Extract the (X, Y) coordinate from the center of the cell holding the provided text.  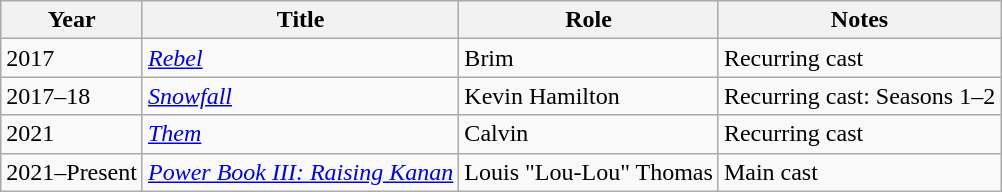
Brim (589, 58)
Calvin (589, 134)
Main cast (859, 172)
2017 (72, 58)
Power Book III: Raising Kanan (300, 172)
Louis "Lou-Lou" Thomas (589, 172)
Year (72, 20)
Notes (859, 20)
2021–Present (72, 172)
Them (300, 134)
Title (300, 20)
2017–18 (72, 96)
2021 (72, 134)
Recurring cast: Seasons 1–2 (859, 96)
Snowfall (300, 96)
Rebel (300, 58)
Kevin Hamilton (589, 96)
Role (589, 20)
